For the text-containing cell, return its midpoint in [x, y] coordinate format. 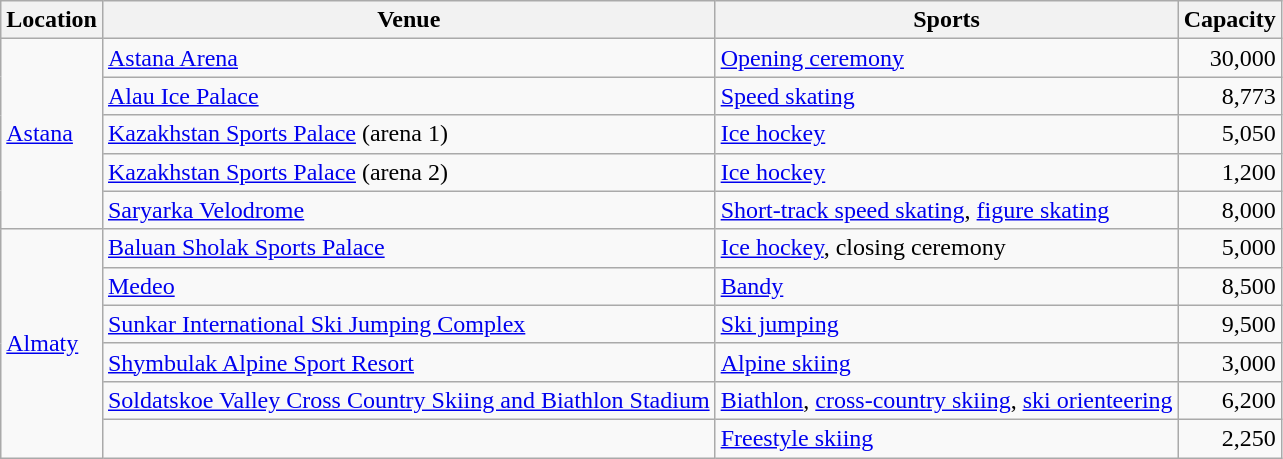
Sunkar International Ski Jumping Complex [408, 324]
1,200 [1230, 172]
Short-track speed skating, figure skating [946, 210]
Freestyle skiing [946, 438]
8,773 [1230, 96]
Astana [52, 134]
Alau Ice Palace [408, 96]
6,200 [1230, 400]
Astana Arena [408, 58]
Biathlon, cross-country skiing, ski orienteering [946, 400]
Bandy [946, 286]
Opening ceremony [946, 58]
Medeo [408, 286]
Almaty [52, 343]
9,500 [1230, 324]
Venue [408, 20]
Location [52, 20]
Sports [946, 20]
3,000 [1230, 362]
Shymbulak Alpine Sport Resort [408, 362]
Saryarka Velodrome [408, 210]
Ice hockey, closing ceremony [946, 248]
2,250 [1230, 438]
30,000 [1230, 58]
5,050 [1230, 134]
Ski jumping [946, 324]
Baluan Sholak Sports Palace [408, 248]
Capacity [1230, 20]
Kazakhstan Sports Palace (arena 1) [408, 134]
Soldatskoe Valley Cross Country Skiing and Biathlon Stadium [408, 400]
5,000 [1230, 248]
Speed skating [946, 96]
8,500 [1230, 286]
Kazakhstan Sports Palace (arena 2) [408, 172]
Alpine skiing [946, 362]
8,000 [1230, 210]
